Output the (X, Y) coordinate of the center of the cell containing the given text.  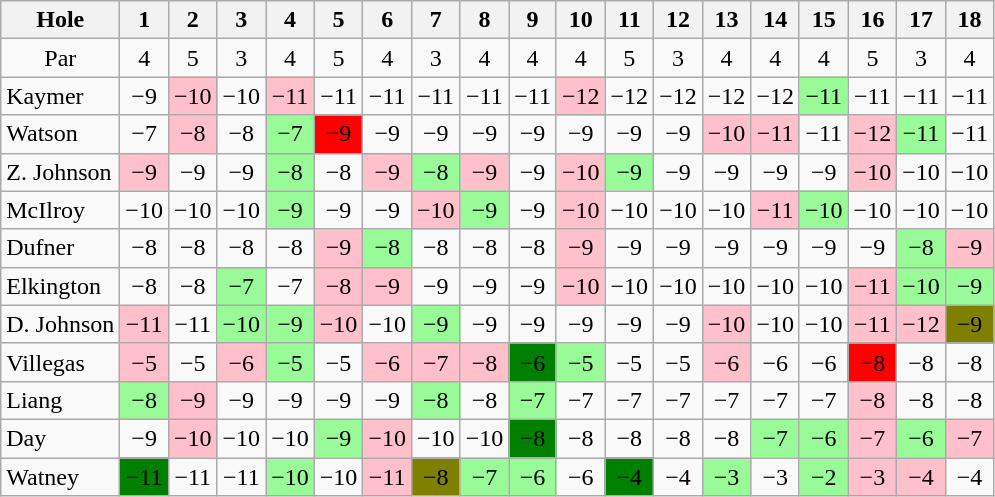
12 (678, 20)
Z. Johnson (60, 172)
Hole (60, 20)
Kaymer (60, 96)
Dufner (60, 248)
15 (824, 20)
9 (533, 20)
10 (580, 20)
11 (630, 20)
18 (970, 20)
Watson (60, 134)
−2 (824, 477)
8 (484, 20)
16 (872, 20)
6 (388, 20)
17 (922, 20)
Day (60, 438)
13 (726, 20)
Watney (60, 477)
1 (144, 20)
7 (436, 20)
Par (60, 58)
Liang (60, 400)
McIlroy (60, 210)
2 (192, 20)
D. Johnson (60, 324)
Villegas (60, 362)
Elkington (60, 286)
14 (776, 20)
